Return the [x, y] coordinate for the center point of the cell that contains the specified text.  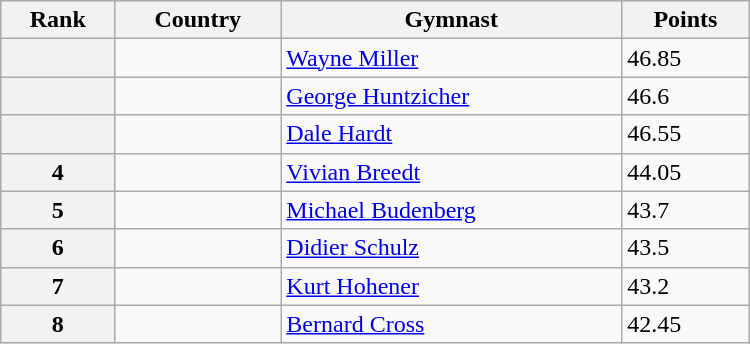
46.55 [686, 134]
George Huntzicher [452, 96]
Rank [58, 20]
44.05 [686, 172]
43.7 [686, 210]
43.2 [686, 286]
42.45 [686, 324]
43.5 [686, 248]
4 [58, 172]
7 [58, 286]
Vivian Breedt [452, 172]
Bernard Cross [452, 324]
Country [198, 20]
6 [58, 248]
5 [58, 210]
Didier Schulz [452, 248]
46.85 [686, 58]
Dale Hardt [452, 134]
Michael Budenberg [452, 210]
Kurt Hohener [452, 286]
Wayne Miller [452, 58]
8 [58, 324]
Gymnast [452, 20]
Points [686, 20]
46.6 [686, 96]
